Extract the (X, Y) coordinate from the center of the cell holding the provided text.  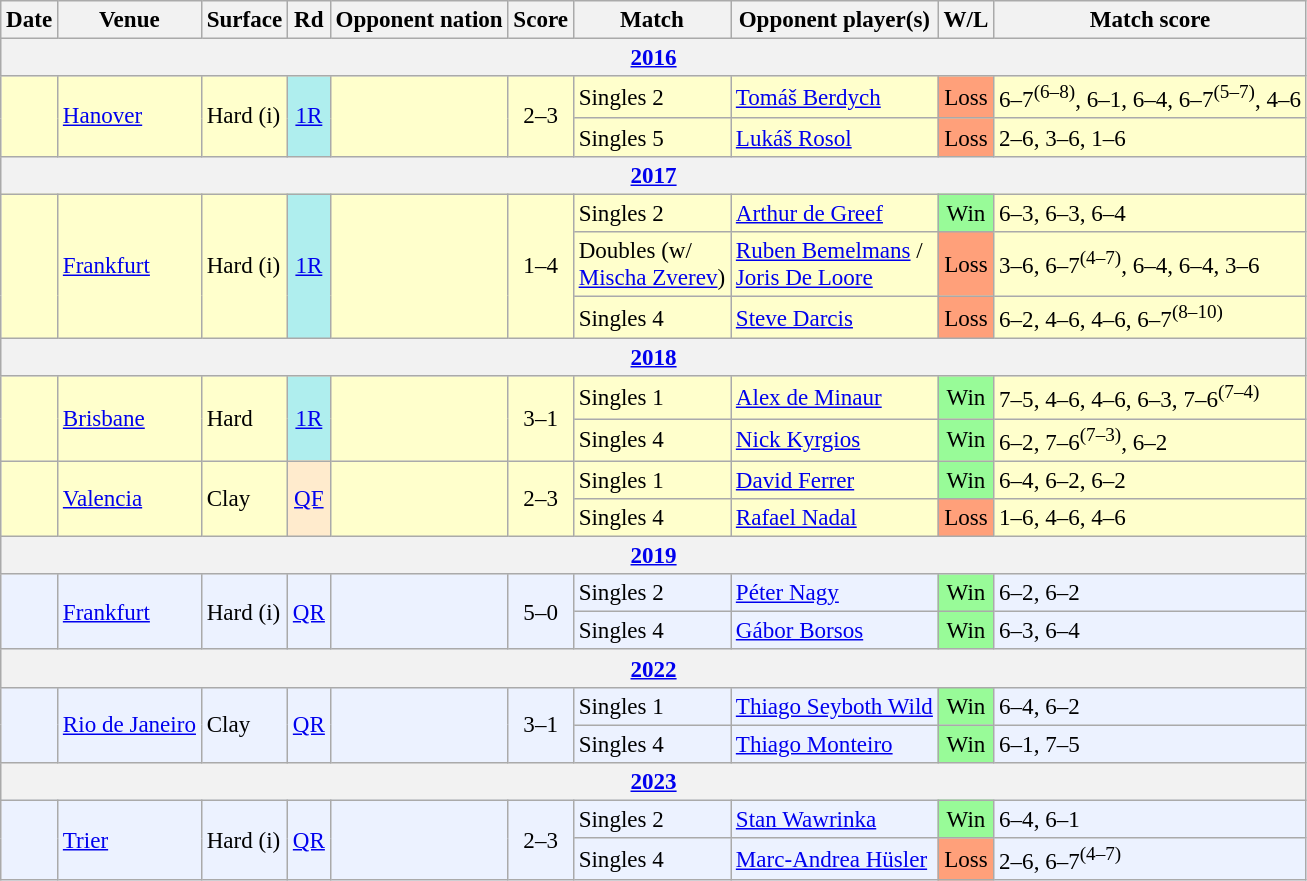
2–6, 6–7(4–7) (1150, 859)
2022 (654, 669)
Trier (130, 841)
Brisbane (130, 420)
6–2, 4–6, 4–6, 6–7(8–10) (1150, 318)
6–4, 6–1 (1150, 820)
6–2, 7–6(7–3), 6–2 (1150, 440)
6–4, 6–2, 6–2 (1150, 480)
W/L (966, 20)
2023 (654, 782)
Rd (310, 20)
5–0 (540, 612)
Alex de Minaur (834, 398)
6–2, 6–2 (1150, 593)
Rio de Janeiro (130, 724)
Match (652, 20)
Hanover (130, 116)
6–3, 6–4 (1150, 631)
Valencia (130, 498)
Lukáš Rosol (834, 138)
Date (30, 20)
1–6, 4–6, 4–6 (1150, 518)
2017 (654, 176)
Stan Wawrinka (834, 820)
6–3, 6–3, 6–4 (1150, 213)
6–1, 7–5 (1150, 744)
Ruben Bemelmans / Joris De Loore (834, 264)
Match score (1150, 20)
Rafael Nadal (834, 518)
Marc-Andrea Hüsler (834, 859)
Steve Darcis (834, 318)
Thiago Monteiro (834, 744)
Arthur de Greef (834, 213)
6–7(6–8), 6–1, 6–4, 6–7(5–7), 4–6 (1150, 97)
Gábor Borsos (834, 631)
Doubles (w/ Mischa Zverev) (652, 264)
Singles 5 (652, 138)
QF (310, 498)
Tomáš Berdych (834, 97)
6–4, 6–2 (1150, 706)
Venue (130, 20)
2018 (654, 358)
3–6, 6–7(4–7), 6–4, 6–4, 3–6 (1150, 264)
Thiago Seyboth Wild (834, 706)
2016 (654, 58)
1–4 (540, 266)
Nick Kyrgios (834, 440)
Opponent nation (419, 20)
7–5, 4–6, 4–6, 6–3, 7–6(7–4) (1150, 398)
2–6, 3–6, 1–6 (1150, 138)
David Ferrer (834, 480)
Hard (244, 420)
Score (540, 20)
Surface (244, 20)
2019 (654, 556)
Péter Nagy (834, 593)
Opponent player(s) (834, 20)
